Output the [x, y] coordinate of the center of the cell containing the given text.  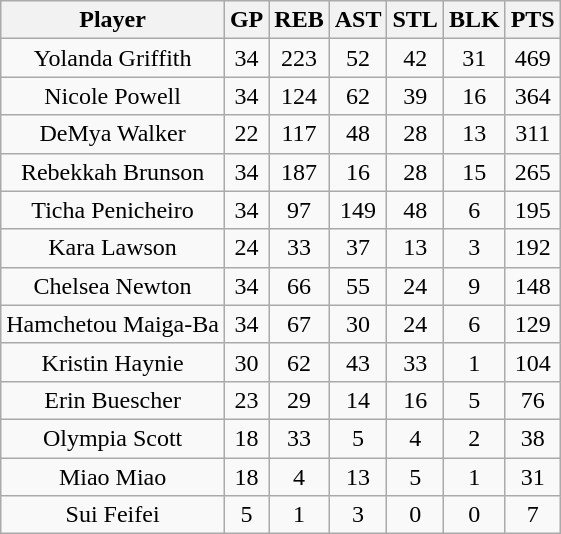
Hamchetou Maiga-Ba [113, 324]
187 [299, 172]
117 [299, 134]
149 [358, 210]
364 [532, 96]
Olympia Scott [113, 438]
Yolanda Griffith [113, 58]
GP [246, 20]
AST [358, 20]
23 [246, 400]
15 [474, 172]
42 [415, 58]
223 [299, 58]
STL [415, 20]
2 [474, 438]
265 [532, 172]
55 [358, 286]
7 [532, 515]
52 [358, 58]
67 [299, 324]
192 [532, 248]
Erin Buescher [113, 400]
DeMya Walker [113, 134]
Kristin Haynie [113, 362]
66 [299, 286]
311 [532, 134]
195 [532, 210]
Rebekkah Brunson [113, 172]
22 [246, 134]
Ticha Penicheiro [113, 210]
Nicole Powell [113, 96]
Miao Miao [113, 477]
39 [415, 96]
37 [358, 248]
14 [358, 400]
124 [299, 96]
Kara Lawson [113, 248]
76 [532, 400]
104 [532, 362]
29 [299, 400]
97 [299, 210]
469 [532, 58]
Player [113, 20]
148 [532, 286]
129 [532, 324]
REB [299, 20]
9 [474, 286]
PTS [532, 20]
Chelsea Newton [113, 286]
Sui Feifei [113, 515]
38 [532, 438]
43 [358, 362]
BLK [474, 20]
